Identify which cell holds the provided text, then report its [x, y] central coordinate. 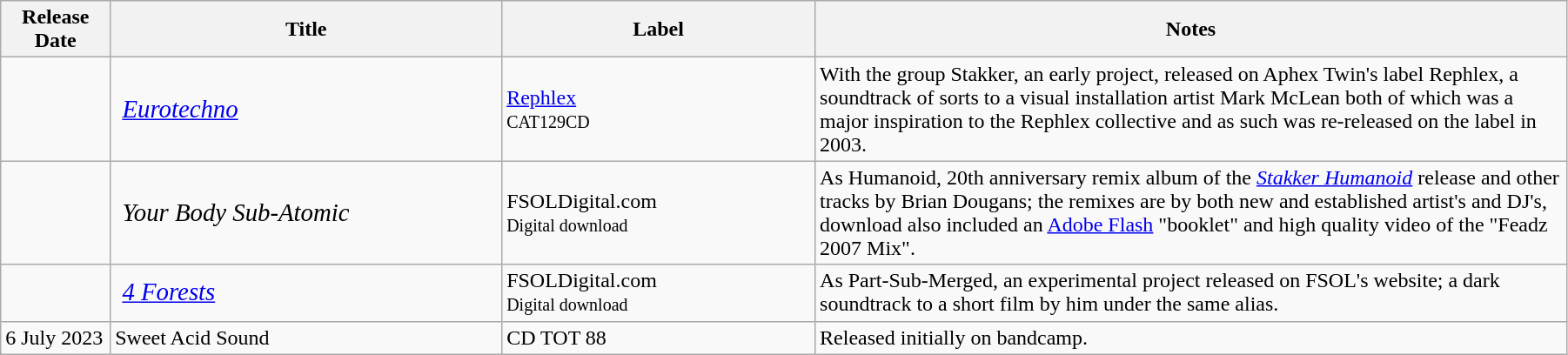
Eurotechno [306, 110]
Notes [1191, 30]
CD TOT 88 [659, 338]
Released initially on bandcamp. [1191, 338]
As Part-Sub-Merged, an experimental project released on FSOL's website; a dark soundtrack to a short film by him under the same alias. [1191, 292]
4 Forests [306, 292]
RephlexCAT129CD [659, 110]
6 July 2023 [56, 338]
Your Body Sub-Atomic [306, 212]
Label [659, 30]
Release Date [56, 30]
Title [306, 30]
Sweet Acid Sound [306, 338]
